Extract the [x, y] coordinate from the center of the cell holding the provided text.  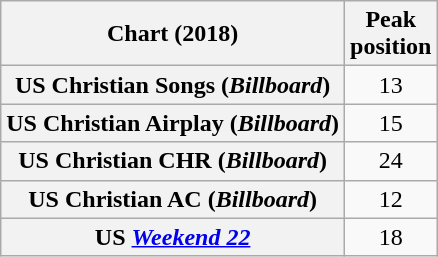
US Weekend 22 [173, 237]
13 [391, 85]
12 [391, 199]
US Christian CHR (Billboard) [173, 161]
18 [391, 237]
15 [391, 123]
US Christian Songs (Billboard) [173, 85]
US Christian Airplay (Billboard) [173, 123]
Peakposition [391, 34]
US Christian AC (Billboard) [173, 199]
24 [391, 161]
Chart (2018) [173, 34]
